Capture the cell that displays the provided text and extract its (x, y) central coordinate. 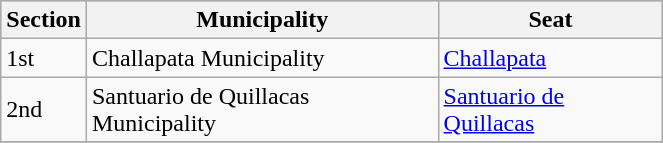
Santuario de Quillacas Municipality (262, 110)
Seat (550, 20)
Challapata (550, 58)
Municipality (262, 20)
2nd (44, 110)
Challapata Municipality (262, 58)
1st (44, 58)
Section (44, 20)
Santuario de Quillacas (550, 110)
